Provide the [x, y] coordinate of the cell's center where the given text is located.  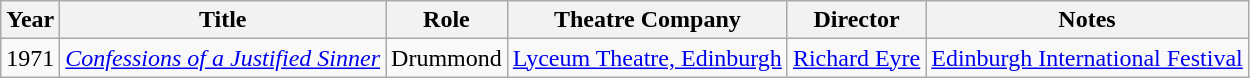
1971 [30, 58]
Title [223, 20]
Notes [1088, 20]
Role [447, 20]
Drummond [447, 58]
Confessions of a Justified Sinner [223, 58]
Theatre Company [647, 20]
Richard Eyre [856, 58]
Year [30, 20]
Director [856, 20]
Lyceum Theatre, Edinburgh [647, 58]
Edinburgh International Festival [1088, 58]
